Return the (x, y) coordinate for the center point of the cell that contains the specified text.  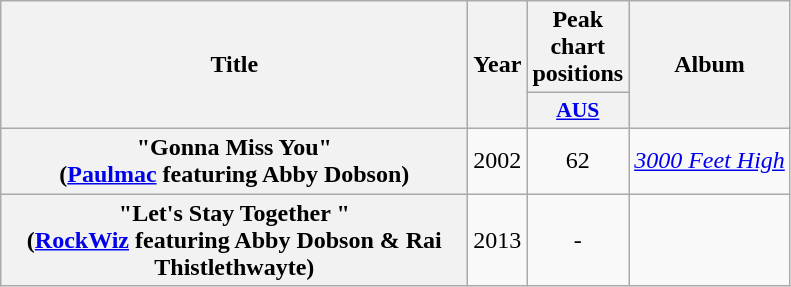
"Let's Stay Together "(RockWiz featuring Abby Dobson & Rai Thistlethwayte) (234, 240)
Year (498, 65)
Title (234, 65)
2002 (498, 160)
62 (578, 160)
"Gonna Miss You"(Paulmac featuring Abby Dobson) (234, 160)
- (578, 240)
Peak chart positions (578, 47)
3000 Feet High (710, 160)
AUS (578, 111)
Album (710, 65)
2013 (498, 240)
